Scan for the cell matching the given text and deliver its (x, y) coordinate at center. 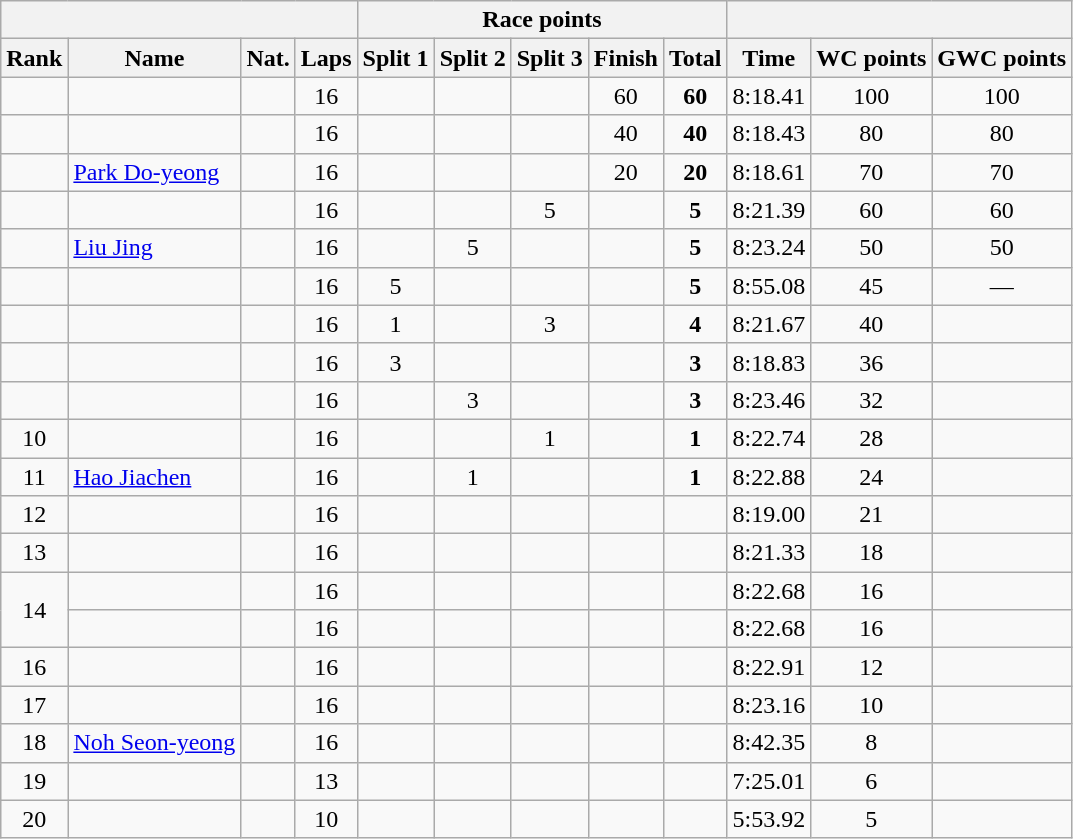
8:21.67 (769, 324)
Race points (542, 20)
8:18.43 (769, 134)
8:18.83 (769, 362)
19 (34, 781)
17 (34, 705)
Liu Jing (154, 248)
Time (769, 58)
Finish (626, 58)
8:22.91 (769, 667)
8:18.61 (769, 172)
6 (872, 781)
8:21.39 (769, 210)
8:21.33 (769, 553)
Total (695, 58)
Split 3 (550, 58)
21 (872, 515)
8:23.16 (769, 705)
GWC points (1002, 58)
8:19.00 (769, 515)
8 (872, 743)
8:23.46 (769, 400)
7:25.01 (769, 781)
Split 2 (472, 58)
Hao Jiachen (154, 477)
8:42.35 (769, 743)
4 (695, 324)
8:22.74 (769, 438)
45 (872, 286)
Laps (326, 58)
32 (872, 400)
Noh Seon-yeong (154, 743)
Name (154, 58)
Nat. (268, 58)
8:55.08 (769, 286)
8:18.41 (769, 96)
8:22.88 (769, 477)
28 (872, 438)
24 (872, 477)
5:53.92 (769, 819)
14 (34, 610)
11 (34, 477)
WC points (872, 58)
8:23.24 (769, 248)
Rank (34, 58)
36 (872, 362)
Park Do-yeong (154, 172)
— (1002, 286)
Split 1 (396, 58)
